Locate the cell with the specified text and output its [X, Y] center coordinate. 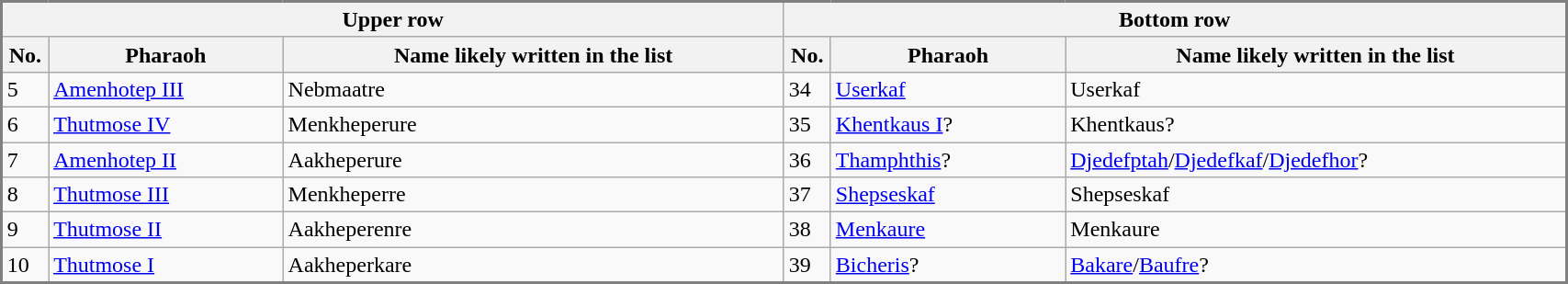
Khentkaus I? [948, 124]
Thutmose IV [165, 124]
37 [807, 195]
7 [26, 159]
34 [807, 89]
Aakheperkare [533, 265]
Nebmaatre [533, 89]
Bicheris? [948, 265]
Thutmose III [165, 195]
Bakare/Baufre? [1315, 265]
Menkheperure [533, 124]
Djedefptah/Djedefkaf/Djedefhor? [1315, 159]
Amenhotep II [165, 159]
Thamphthis? [948, 159]
Aakheperure [533, 159]
10 [26, 265]
Thutmose II [165, 230]
Amenhotep III [165, 89]
Upper row [393, 20]
6 [26, 124]
5 [26, 89]
8 [26, 195]
36 [807, 159]
39 [807, 265]
Menkheperre [533, 195]
38 [807, 230]
35 [807, 124]
9 [26, 230]
Bottom row [1175, 20]
Thutmose I [165, 265]
Khentkaus? [1315, 124]
Aakheperenre [533, 230]
